Identify which cell holds the provided text, then report its (x, y) central coordinate. 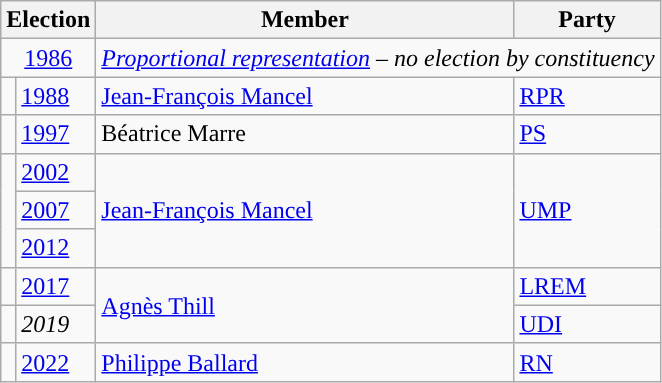
1988 (56, 96)
Agnès Thill (305, 305)
2022 (56, 362)
UMP (587, 210)
PS (587, 134)
2002 (56, 172)
RN (587, 362)
2017 (56, 286)
Party (587, 20)
Proportional representation – no election by constituency (378, 58)
Member (305, 20)
1986 (48, 58)
Election (48, 20)
Philippe Ballard (305, 362)
LREM (587, 286)
2012 (56, 248)
RPR (587, 96)
2019 (56, 324)
2007 (56, 210)
UDI (587, 324)
1997 (56, 134)
Béatrice Marre (305, 134)
